Provide the (X, Y) coordinate of the cell's center where the given text is located.  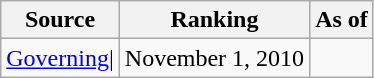
Source (60, 20)
November 1, 2010 (214, 58)
As of (342, 20)
Ranking (214, 20)
Governing| (60, 58)
